Capture the cell that displays the provided text and extract its (X, Y) central coordinate. 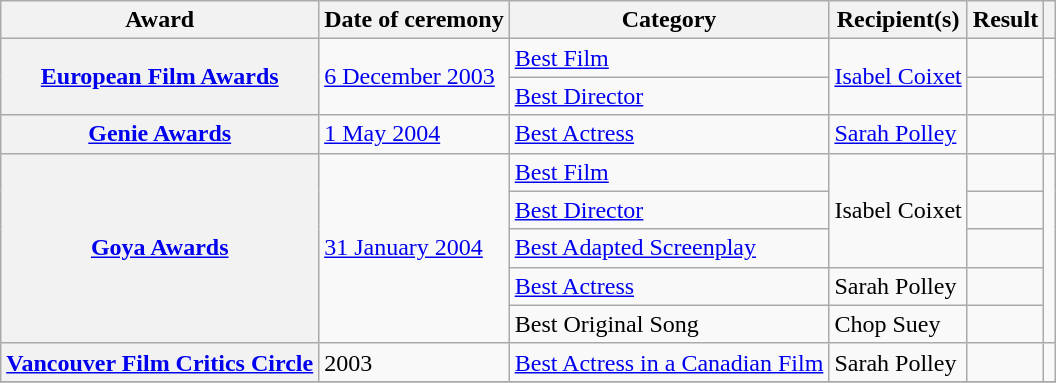
1 May 2004 (414, 134)
Chop Suey (898, 324)
Recipient(s) (898, 20)
Vancouver Film Critics Circle (160, 362)
Genie Awards (160, 134)
Result (1005, 20)
Best Actress in a Canadian Film (669, 362)
Goya Awards (160, 248)
Category (669, 20)
Best Original Song (669, 324)
European Film Awards (160, 77)
6 December 2003 (414, 77)
Award (160, 20)
Best Adapted Screenplay (669, 248)
31 January 2004 (414, 248)
Date of ceremony (414, 20)
2003 (414, 362)
